For the text-containing cell, return its midpoint in [X, Y] coordinate format. 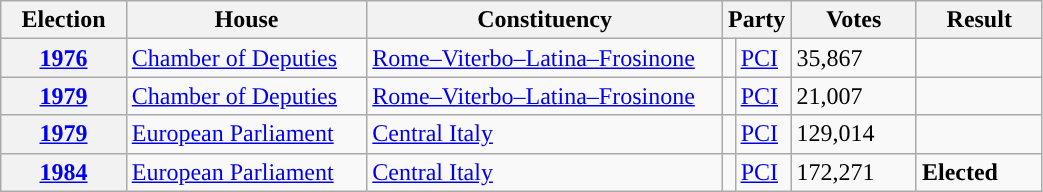
1984 [64, 172]
129,014 [854, 134]
35,867 [854, 58]
1976 [64, 58]
21,007 [854, 96]
Party [756, 20]
Constituency [545, 20]
Votes [854, 20]
House [246, 20]
172,271 [854, 172]
Result [979, 20]
Election [64, 20]
Elected [979, 172]
